Pinpoint the cell where the given text exists, returning its (x, y) midpoint coordinate. 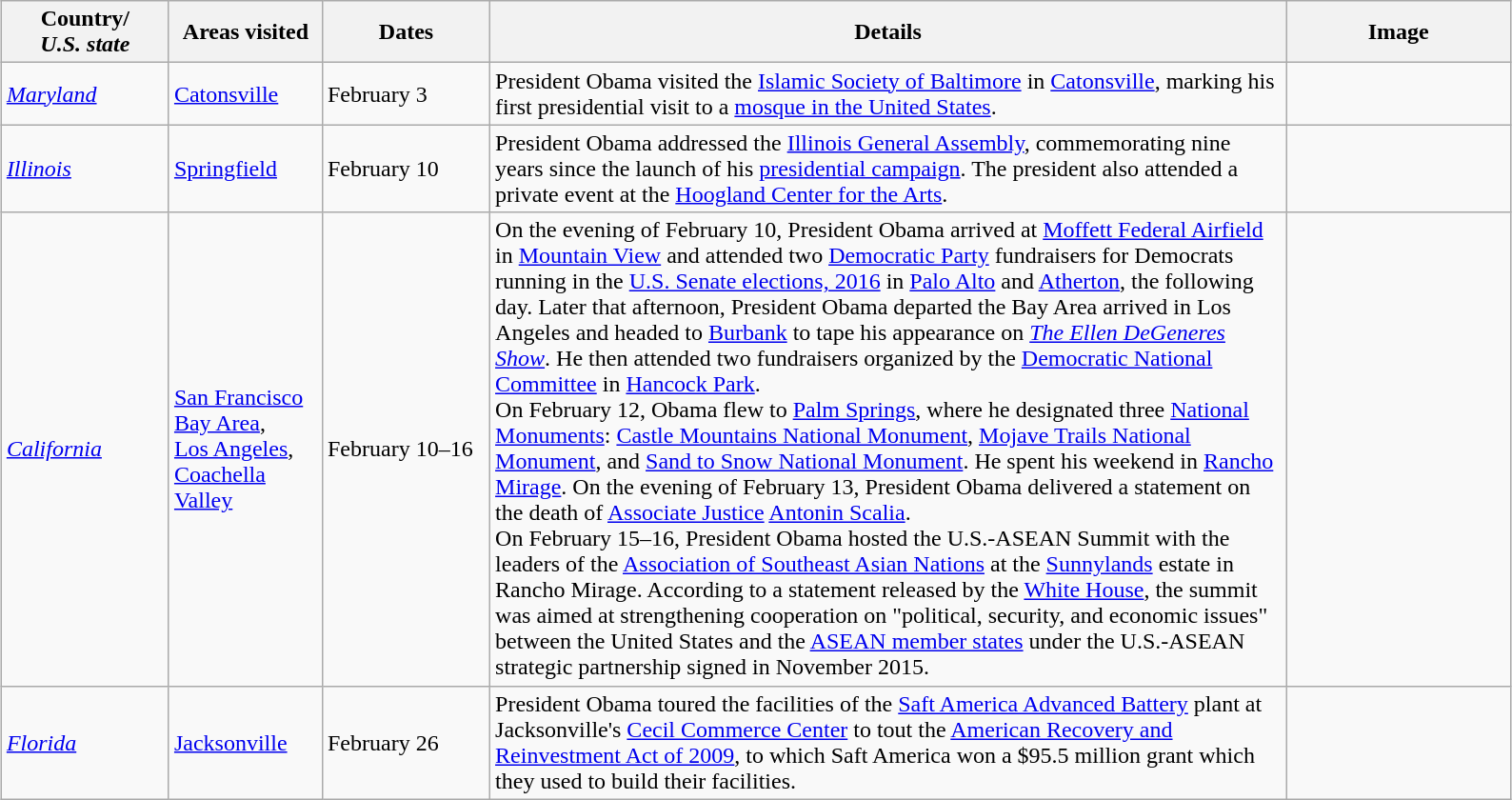
President Obama visited the Islamic Society of Baltimore in Catonsville, marking his first presidential visit to a mosque in the United States. (888, 93)
Details (888, 32)
Florida (85, 743)
Image (1399, 32)
Illinois (85, 169)
February 3 (406, 93)
Catonsville (246, 93)
February 10–16 (406, 450)
February 10 (406, 169)
San Francisco Bay Area,Los Angeles,Coachella Valley (246, 450)
Areas visited (246, 32)
February 26 (406, 743)
Maryland (85, 93)
Jacksonville (246, 743)
Dates (406, 32)
Country/U.S. state (85, 32)
Springfield (246, 169)
California (85, 450)
